Return [x, y] of the center of cell containing provided text 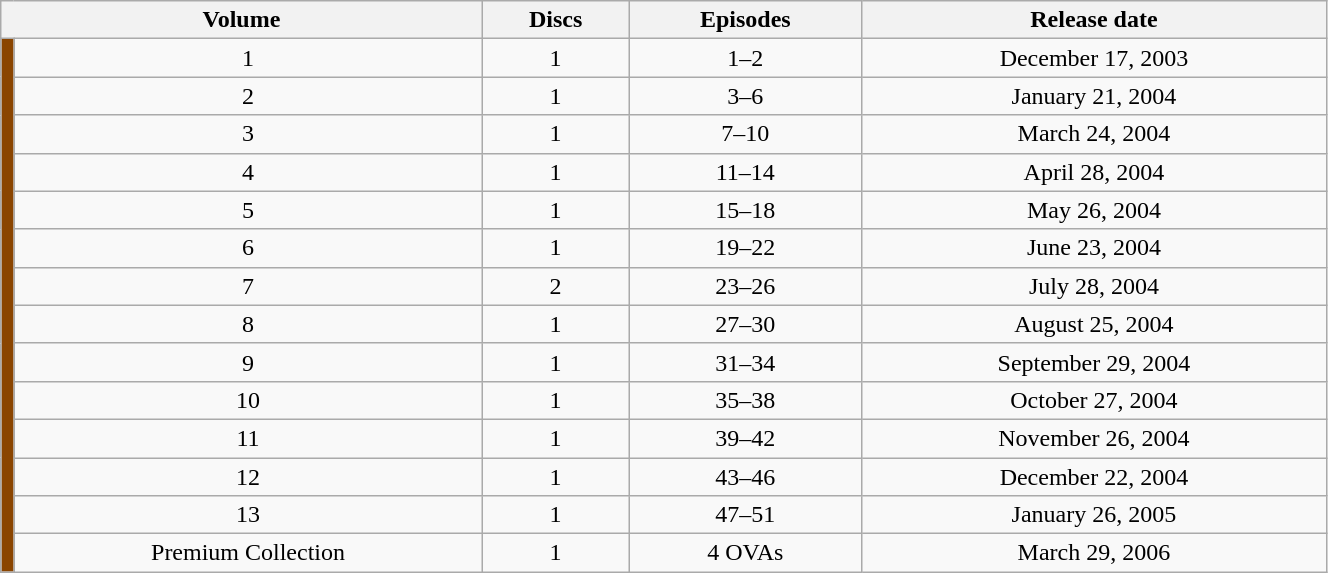
11–14 [745, 172]
November 26, 2004 [1094, 438]
3 [248, 134]
Episodes [745, 20]
March 29, 2006 [1094, 553]
19–22 [745, 248]
March 24, 2004 [1094, 134]
June 23, 2004 [1094, 248]
31–34 [745, 362]
5 [248, 210]
December 22, 2004 [1094, 477]
8 [248, 324]
13 [248, 515]
7 [248, 286]
December 17, 2003 [1094, 58]
27–30 [745, 324]
July 28, 2004 [1094, 286]
October 27, 2004 [1094, 400]
11 [248, 438]
1–2 [745, 58]
15–18 [745, 210]
4 [248, 172]
May 26, 2004 [1094, 210]
9 [248, 362]
47–51 [745, 515]
Discs [556, 20]
10 [248, 400]
4 OVAs [745, 553]
7–10 [745, 134]
August 25, 2004 [1094, 324]
Premium Collection [248, 553]
23–26 [745, 286]
6 [248, 248]
3–6 [745, 96]
43–46 [745, 477]
39–42 [745, 438]
September 29, 2004 [1094, 362]
January 21, 2004 [1094, 96]
35–38 [745, 400]
January 26, 2005 [1094, 515]
12 [248, 477]
April 28, 2004 [1094, 172]
Volume [242, 20]
Release date [1094, 20]
